Scan for the cell matching the given text and deliver its [x, y] coordinate at center. 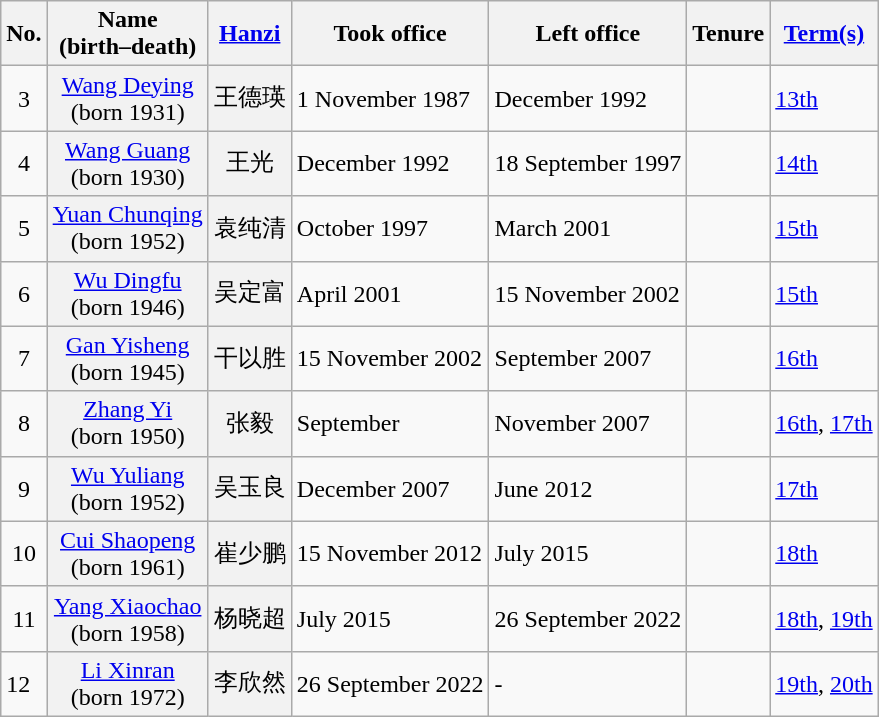
10 [24, 554]
Wang Deying(born 1931) [128, 98]
Yang Xiaochao(born 1958) [128, 618]
December 2007 [390, 488]
16th [824, 358]
Wu Yuliang(born 1952) [128, 488]
吴定富 [250, 294]
Li Xinran(born 1972) [128, 684]
14th [824, 164]
崔少鹏 [250, 554]
Name(birth–death) [128, 34]
干以胜 [250, 358]
9 [24, 488]
王德瑛 [250, 98]
12 [24, 684]
袁纯清 [250, 228]
吴玉良 [250, 488]
Tenure [728, 34]
13th [824, 98]
7 [24, 358]
Left office [588, 34]
4 [24, 164]
张毅 [250, 424]
Zhang Yi(born 1950) [128, 424]
September 2007 [588, 358]
October 1997 [390, 228]
November 2007 [588, 424]
Yuan Chunqing(born 1952) [128, 228]
Wang Guang(born 1930) [128, 164]
3 [24, 98]
- [588, 684]
Cui Shaopeng(born 1961) [128, 554]
6 [24, 294]
Gan Yisheng(born 1945) [128, 358]
No. [24, 34]
王光 [250, 164]
Hanzi [250, 34]
17th [824, 488]
March 2001 [588, 228]
1 November 1987 [390, 98]
11 [24, 618]
18th [824, 554]
Took office [390, 34]
19th, 20th [824, 684]
5 [24, 228]
16th, 17th [824, 424]
Term(s) [824, 34]
September [390, 424]
15 November 2012 [390, 554]
June 2012 [588, 488]
Wu Dingfu(born 1946) [128, 294]
李欣然 [250, 684]
8 [24, 424]
April 2001 [390, 294]
杨晓超 [250, 618]
18th, 19th [824, 618]
18 September 1997 [588, 164]
